Return the (X, Y) coordinate for the center point of the cell that contains the specified text.  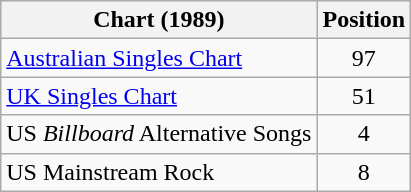
US Mainstream Rock (159, 172)
4 (364, 134)
8 (364, 172)
Chart (1989) (159, 20)
US Billboard Alternative Songs (159, 134)
51 (364, 96)
Australian Singles Chart (159, 58)
Position (364, 20)
97 (364, 58)
UK Singles Chart (159, 96)
